Determine the (x, y) coordinate at the center of the cell enclosing the given text.  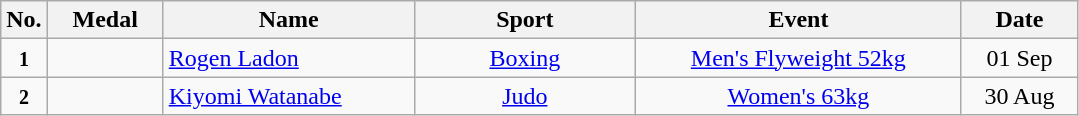
30 Aug (1019, 96)
Rogen Ladon (288, 58)
Women's 63kg (798, 96)
Sport (524, 20)
1 (24, 58)
Date (1019, 20)
Judo (524, 96)
No. (24, 20)
Boxing (524, 58)
Name (288, 20)
Medal (105, 20)
Kiyomi Watanabe (288, 96)
Event (798, 20)
Men's Flyweight 52kg (798, 58)
01 Sep (1019, 58)
2 (24, 96)
